Output the [X, Y] coordinate of the center of the cell containing the given text.  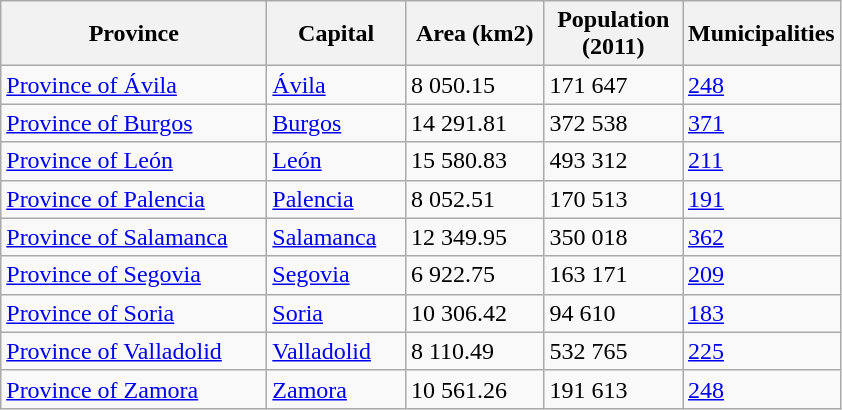
209 [761, 275]
183 [761, 313]
362 [761, 237]
532 765 [614, 351]
8 052.51 [474, 199]
Soria [336, 313]
Burgos [336, 123]
Province [134, 34]
94 610 [614, 313]
8 050.15 [474, 85]
163 171 [614, 275]
León [336, 161]
191 [761, 199]
8 110.49 [474, 351]
Province of Zamora [134, 389]
15 580.83 [474, 161]
Palencia [336, 199]
Valladolid [336, 351]
Province of Ávila [134, 85]
Area (km2) [474, 34]
10 561.26 [474, 389]
Province of León [134, 161]
170 513 [614, 199]
Population (2011) [614, 34]
12 349.95 [474, 237]
350 018 [614, 237]
371 [761, 123]
225 [761, 351]
Province of Palencia [134, 199]
493 312 [614, 161]
Zamora [336, 389]
211 [761, 161]
Province of Burgos [134, 123]
Segovia [336, 275]
14 291.81 [474, 123]
Capital [336, 34]
372 538 [614, 123]
Municipalities [761, 34]
Province of Segovia [134, 275]
171 647 [614, 85]
6 922.75 [474, 275]
Ávila [336, 85]
10 306.42 [474, 313]
Salamanca [336, 237]
Province of Valladolid [134, 351]
Province of Soria [134, 313]
Province of Salamanca [134, 237]
191 613 [614, 389]
